Search for the cell housing the specified text and yield its [X, Y] center coordinate. 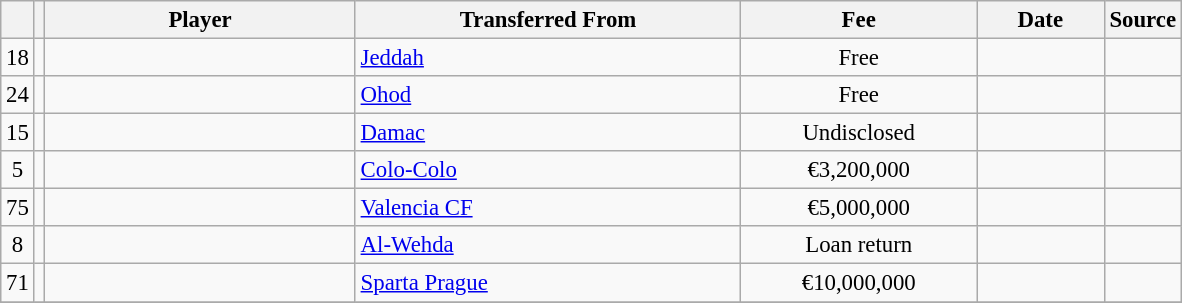
Transferred From [548, 20]
Undisclosed [859, 133]
5 [18, 170]
Loan return [859, 245]
Player [200, 20]
Al-Wehda [548, 245]
75 [18, 208]
€3,200,000 [859, 170]
€10,000,000 [859, 283]
15 [18, 133]
71 [18, 283]
Fee [859, 20]
Sparta Prague [548, 283]
Damac [548, 133]
18 [18, 58]
Colo-Colo [548, 170]
8 [18, 245]
Jeddah [548, 58]
Source [1142, 20]
Date [1040, 20]
Ohod [548, 95]
€5,000,000 [859, 208]
24 [18, 95]
Valencia CF [548, 208]
